Scan for the cell matching the given text and deliver its (x, y) coordinate at center. 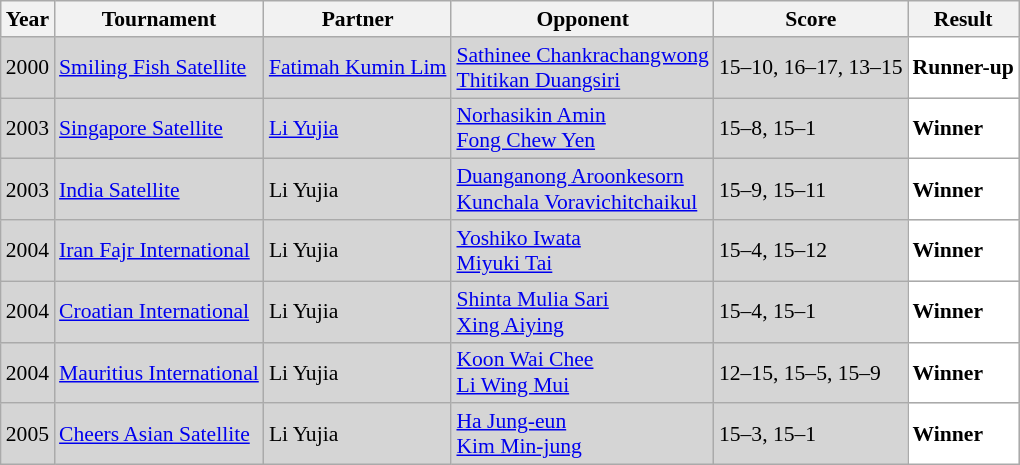
Cheers Asian Satellite (159, 434)
12–15, 15–5, 15–9 (811, 372)
15–10, 16–17, 13–15 (811, 68)
Runner-up (964, 68)
15–9, 15–11 (811, 190)
Tournament (159, 19)
2005 (28, 434)
Duanganong Aroonkesorn Kunchala Voravichitchaikul (582, 190)
Smiling Fish Satellite (159, 68)
15–4, 15–1 (811, 312)
15–3, 15–1 (811, 434)
2000 (28, 68)
Singapore Satellite (159, 128)
Iran Fajr International (159, 250)
15–4, 15–12 (811, 250)
Partner (358, 19)
Yoshiko Iwata Miyuki Tai (582, 250)
Sathinee Chankrachangwong Thitikan Duangsiri (582, 68)
Year (28, 19)
Ha Jung-eun Kim Min-jung (582, 434)
Result (964, 19)
Opponent (582, 19)
India Satellite (159, 190)
Norhasikin Amin Fong Chew Yen (582, 128)
Croatian International (159, 312)
Koon Wai Chee Li Wing Mui (582, 372)
Score (811, 19)
15–8, 15–1 (811, 128)
Shinta Mulia Sari Xing Aiying (582, 312)
Fatimah Kumin Lim (358, 68)
Mauritius International (159, 372)
